For the text-containing cell, return its midpoint in [X, Y] coordinate format. 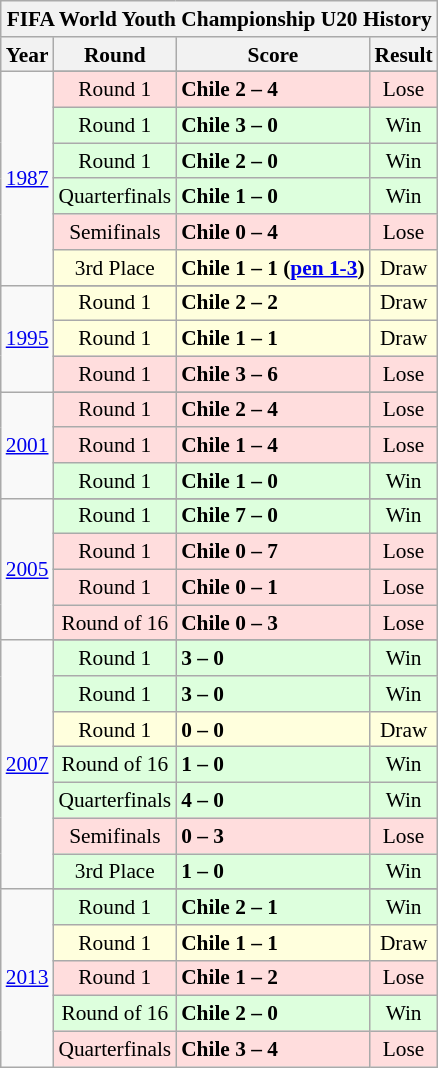
Chile 3 – 6 [272, 374]
Chile 3 – 4 [272, 1049]
Score [272, 55]
Chile 7 – 0 [272, 516]
2007 [28, 766]
Chile 0 – 4 [272, 232]
0 – 0 [272, 730]
Chile 3 – 0 [272, 126]
4 – 0 [272, 801]
Chile 1 – 4 [272, 445]
0 – 3 [272, 836]
2013 [28, 978]
1987 [28, 178]
Result [404, 55]
Round [114, 55]
Chile 1 – 2 [272, 978]
FIFA World Youth Championship U20 History [220, 19]
Chile 0 – 1 [272, 587]
Chile 2 – 2 [272, 303]
Chile 0 – 7 [272, 552]
2005 [28, 569]
1995 [28, 338]
Year [28, 55]
Chile 1 – 1 (pen 1-3) [272, 268]
2001 [28, 446]
Chile 2 – 1 [272, 907]
Chile 0 – 3 [272, 623]
